Determine the (X, Y) coordinate at the center of the cell enclosing the given text.  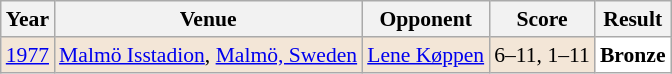
Score (542, 19)
Bronze (633, 55)
Result (633, 19)
Malmö Isstadion, Malmö, Sweden (208, 55)
1977 (28, 55)
Year (28, 19)
Lene Køppen (426, 55)
6–11, 1–11 (542, 55)
Opponent (426, 19)
Venue (208, 19)
